Extract the [x, y] coordinate from the center of the cell holding the provided text.  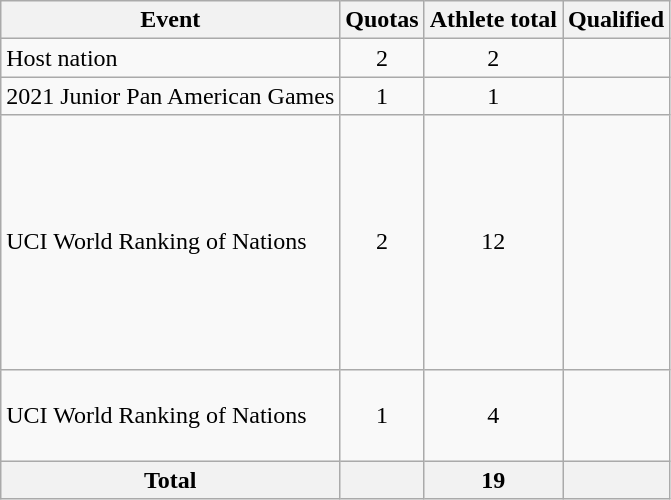
2021 Junior Pan American Games [170, 96]
Event [170, 20]
Quotas [382, 20]
12 [493, 242]
Total [170, 480]
Qualified [616, 20]
4 [493, 415]
19 [493, 480]
Host nation [170, 58]
Athlete total [493, 20]
